Provide the [x, y] coordinate of the cell's center where the given text is located.  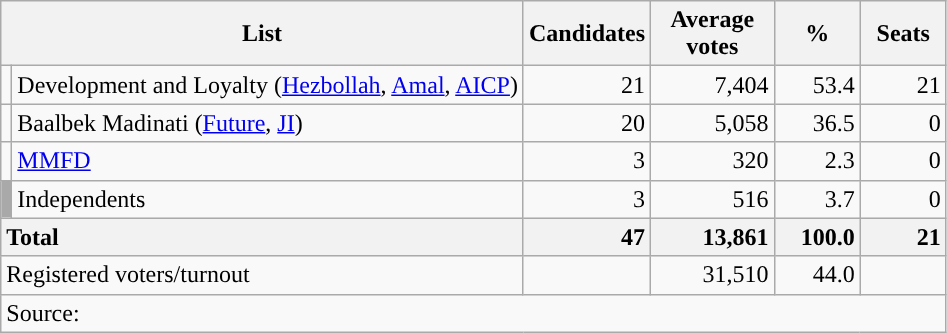
47 [586, 237]
List [262, 34]
44.0 [817, 275]
320 [713, 161]
Candidates [586, 34]
36.5 [817, 123]
3.7 [817, 199]
Seats [903, 34]
53.4 [817, 85]
5,058 [713, 123]
MMFD [268, 161]
Development and Loyalty (Hezbollah, Amal, AICP) [268, 85]
Average votes [713, 34]
100.0 [817, 237]
516 [713, 199]
Total [262, 237]
Source: [474, 313]
% [817, 34]
7,404 [713, 85]
Registered voters/turnout [262, 275]
31,510 [713, 275]
13,861 [713, 237]
2.3 [817, 161]
20 [586, 123]
Baalbek Madinati (Future, JI) [268, 123]
Independents [268, 199]
